Search for the cell housing the specified text and yield its (x, y) center coordinate. 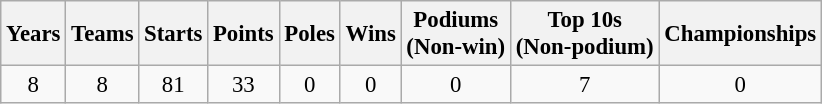
Starts (174, 34)
7 (584, 85)
Poles (310, 34)
81 (174, 85)
Years (34, 34)
Wins (370, 34)
Podiums(Non-win) (456, 34)
Championships (740, 34)
33 (244, 85)
Points (244, 34)
Top 10s(Non-podium) (584, 34)
Teams (102, 34)
